Detect which cell encompasses the target text, then output its [x, y] center coordinate. 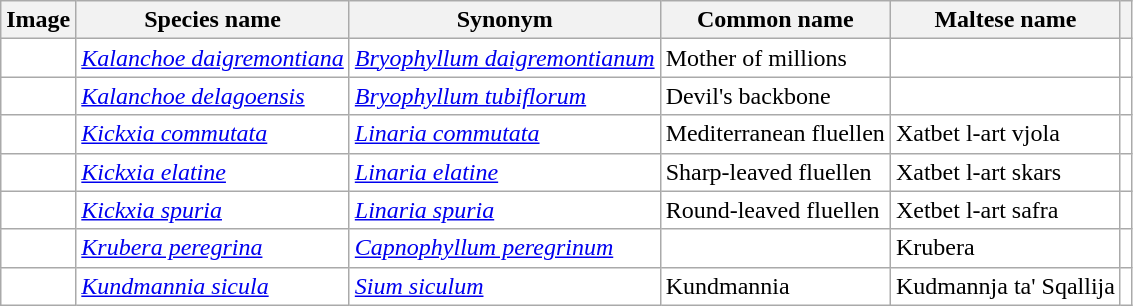
Sharp-leaved fluellen [775, 172]
Mediterranean fluellen [775, 134]
Kickxia commutata [212, 134]
Bryophyllum daigremontianum [504, 58]
Xatbet l-art vjola [1005, 134]
Kalanchoe daigremontiana [212, 58]
Kundmannia sicula [212, 286]
Linaria commutata [504, 134]
Round-leaved fluellen [775, 210]
Kudmannja ta' Sqallija [1005, 286]
Image [38, 20]
Kundmannia [775, 286]
Kalanchoe delagoensis [212, 96]
Synonym [504, 20]
Species name [212, 20]
Bryophyllum tubiflorum [504, 96]
Linaria elatine [504, 172]
Xatbet l-art skars [1005, 172]
Maltese name [1005, 20]
Common name [775, 20]
Kickxia spuria [212, 210]
Kickxia elatine [212, 172]
Sium siculum [504, 286]
Krubera peregrina [212, 248]
Devil's backbone [775, 96]
Capnophyllum peregrinum [504, 248]
Xetbet l-art safra [1005, 210]
Mother of millions [775, 58]
Krubera [1005, 248]
Linaria spuria [504, 210]
